Identify which cell holds the provided text, then report its (x, y) central coordinate. 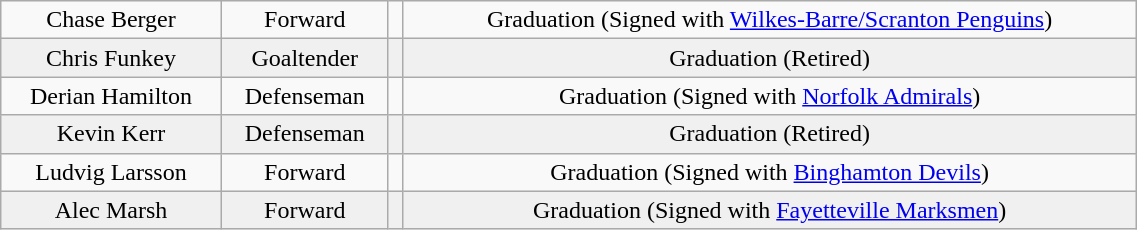
Graduation (Signed with Binghamton Devils) (769, 172)
Graduation (Signed with Norfolk Admirals) (769, 96)
Alec Marsh (112, 210)
Chris Funkey (112, 58)
Ludvig Larsson (112, 172)
Chase Berger (112, 20)
Graduation (Signed with Fayetteville Marksmen) (769, 210)
Goaltender (304, 58)
Graduation (Signed with Wilkes-Barre/Scranton Penguins) (769, 20)
Derian Hamilton (112, 96)
Kevin Kerr (112, 134)
